Identify which cell holds the provided text, then report its (x, y) central coordinate. 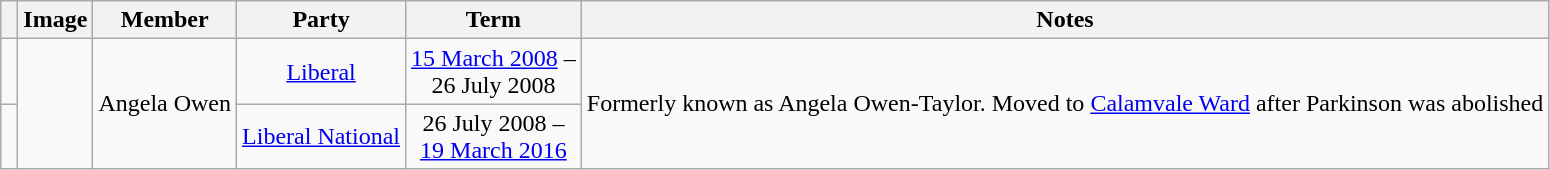
Angela Owen (165, 104)
Term (494, 20)
Notes (1064, 20)
26 July 2008 – 19 March 2016 (494, 136)
Member (165, 20)
Image (56, 20)
15 March 2008 – 26 July 2008 (494, 72)
Party (322, 20)
Formerly known as Angela Owen-Taylor. Moved to Calamvale Ward after Parkinson was abolished (1064, 104)
Liberal (322, 72)
Liberal National (322, 136)
